Return the [X, Y] coordinate for the center point of the cell that contains the specified text.  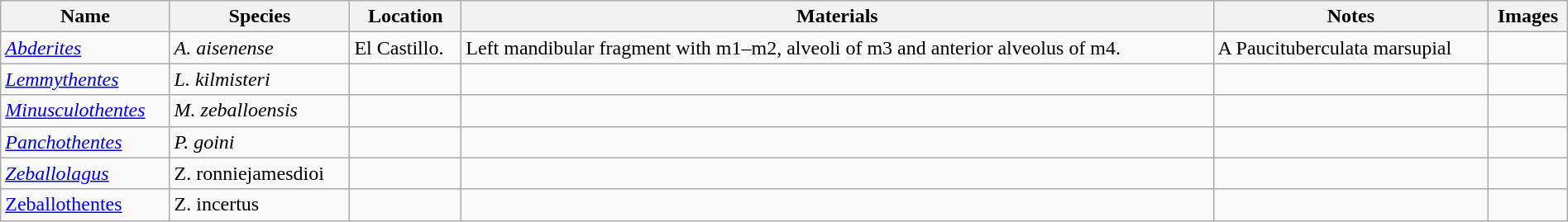
P. goini [260, 142]
A Paucituberculata marsupial [1351, 48]
Z. incertus [260, 205]
El Castillo. [405, 48]
A. aisenense [260, 48]
Abderites [85, 48]
Lemmythentes [85, 79]
Species [260, 17]
Zeballolagus [85, 173]
Location [405, 17]
Notes [1351, 17]
L. kilmisteri [260, 79]
Panchothentes [85, 142]
Images [1528, 17]
Zeballothentes [85, 205]
Name [85, 17]
Left mandibular fragment with m1–m2, alveoli of m3 and anterior alveolus of m4. [837, 48]
Materials [837, 17]
Minusculothentes [85, 111]
M. zeballoensis [260, 111]
Z. ronniejamesdioi [260, 173]
